Pinpoint the cell where the given text exists, returning its [X, Y] midpoint coordinate. 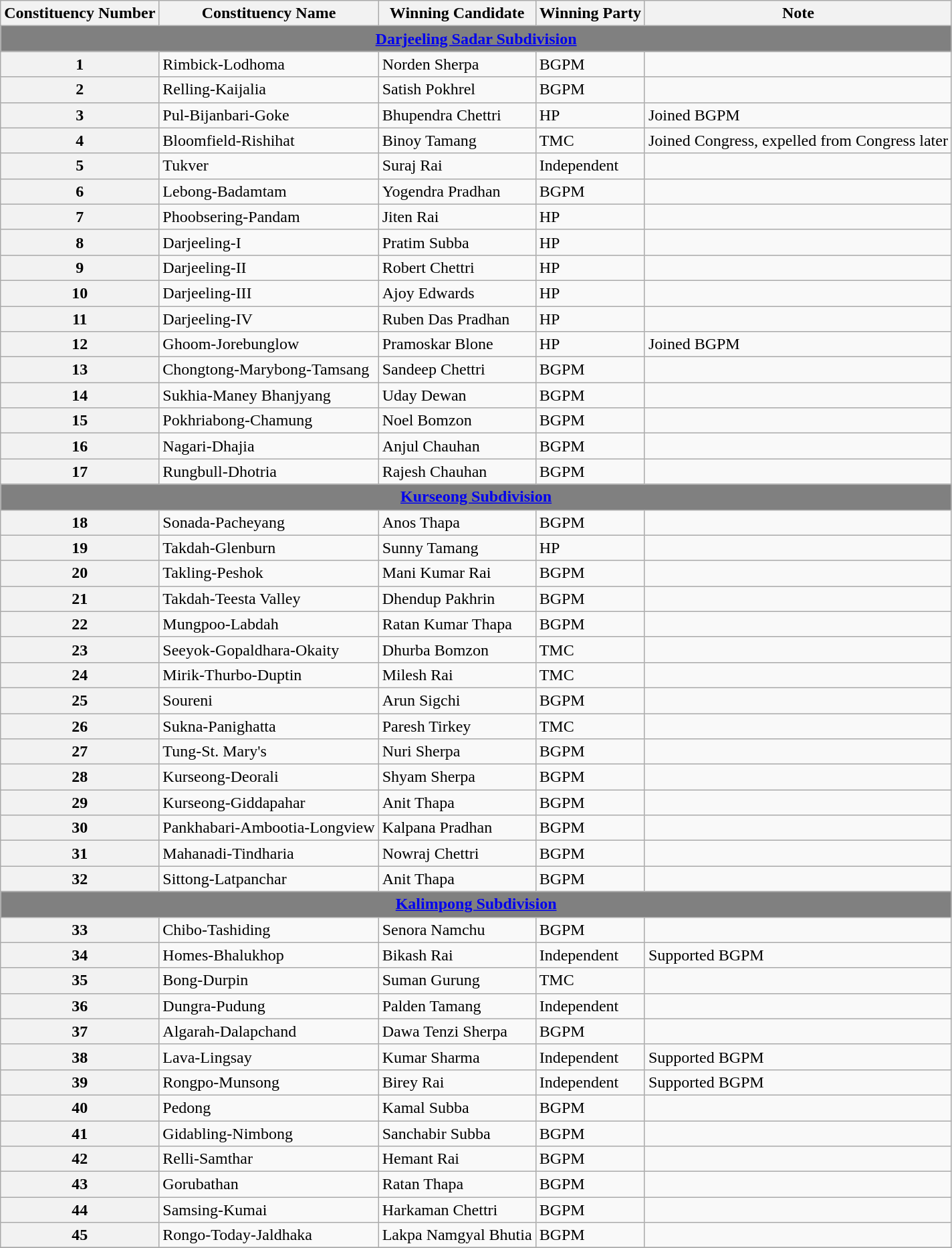
Kalimpong Subdivision [476, 904]
33 [80, 930]
Uday Dewan [457, 395]
2 [80, 90]
25 [80, 700]
29 [80, 803]
4 [80, 140]
Chibo-Tashiding [269, 930]
Binoy Tamang [457, 140]
26 [80, 726]
43 [80, 1184]
5 [80, 166]
Tukver [269, 166]
Bloomfield-Rishihat [269, 140]
Milesh Rai [457, 675]
Arun Sigchi [457, 700]
Norden Sherpa [457, 64]
Samsing-Kumai [269, 1210]
Takdah-Teesta Valley [269, 599]
Jiten Rai [457, 217]
Bikash Rai [457, 955]
Rungbull-Dhotria [269, 472]
42 [80, 1159]
Sandeep Chettri [457, 370]
Sukhia-Maney Bhanjyang [269, 395]
28 [80, 777]
Nagari-Dhajia [269, 446]
11 [80, 319]
Dhurba Bomzon [457, 649]
1 [80, 64]
Joined Congress, expelled from Congress later [798, 140]
Satish Pokhrel [457, 90]
Homes-Bhalukhop [269, 955]
Ratan Kumar Thapa [457, 624]
Noel Bomzon [457, 421]
Kurseong-Giddapahar [269, 803]
Shyam Sherpa [457, 777]
Anjul Chauhan [457, 446]
Mirik-Thurbo-Duptin [269, 675]
39 [80, 1082]
Darjeeling-I [269, 242]
34 [80, 955]
Lakpa Namgyal Bhutia [457, 1235]
19 [80, 548]
Paresh Tirkey [457, 726]
Constituency Name [269, 13]
Ajoy Edwards [457, 293]
27 [80, 752]
Darjeeling-II [269, 268]
Sittong-Latpanchar [269, 879]
22 [80, 624]
Ruben Das Pradhan [457, 319]
Palden Tamang [457, 1006]
Lebong-Badamtam [269, 191]
Hemant Rai [457, 1159]
Chongtong-Marybong-Tamsang [269, 370]
Sonada-Pacheyang [269, 522]
Darjeeling-III [269, 293]
Rajesh Chauhan [457, 472]
Gidabling-Nimbong [269, 1134]
Senora Namchu [457, 930]
Rimbick-Lodhoma [269, 64]
Dungra-Pudung [269, 1006]
35 [80, 980]
15 [80, 421]
Pedong [269, 1108]
Pokhriabong-Chamung [269, 421]
Bong-Durpin [269, 980]
8 [80, 242]
Mungpoo-Labdah [269, 624]
Takling-Peshok [269, 573]
Winning Candidate [457, 13]
Harkaman Chettri [457, 1210]
24 [80, 675]
23 [80, 649]
41 [80, 1134]
Relling-Kaijalia [269, 90]
Ghoom-Jorebunglow [269, 344]
31 [80, 853]
Mani Kumar Rai [457, 573]
Pratim Subba [457, 242]
Nowraj Chettri [457, 853]
16 [80, 446]
Rongpo-Munsong [269, 1082]
Gorubathan [269, 1184]
Mahanadi-Tindharia [269, 853]
Winning Party [590, 13]
10 [80, 293]
Dawa Tenzi Sherpa [457, 1031]
Tung-St. Mary's [269, 752]
Kurseong-Deorali [269, 777]
3 [80, 115]
Robert Chettri [457, 268]
Nuri Sherpa [457, 752]
Ratan Thapa [457, 1184]
Darjeeling-IV [269, 319]
Rongo-Today-Jaldhaka [269, 1235]
20 [80, 573]
Birey Rai [457, 1082]
Soureni [269, 700]
6 [80, 191]
14 [80, 395]
44 [80, 1210]
37 [80, 1031]
Note [798, 13]
Bhupendra Chettri [457, 115]
Pankhabari-Ambootia-Longview [269, 828]
Takdah-Glenburn [269, 548]
30 [80, 828]
Suraj Rai [457, 166]
36 [80, 1006]
Kurseong Subdivision [476, 497]
7 [80, 217]
Pramoskar Blone [457, 344]
Suman Gurung [457, 980]
Seeyok-Gopaldhara-Okaity [269, 649]
12 [80, 344]
Kumar Sharma [457, 1057]
Pul-Bijanbari-Goke [269, 115]
40 [80, 1108]
Relli-Samthar [269, 1159]
Dhendup Pakhrin [457, 599]
Algarah-Dalapchand [269, 1031]
Sukna-Panighatta [269, 726]
Phoobsering-Pandam [269, 217]
17 [80, 472]
Lava-Lingsay [269, 1057]
Kamal Subba [457, 1108]
Darjeeling Sadar Subdivision [476, 39]
21 [80, 599]
38 [80, 1057]
Yogendra Pradhan [457, 191]
Kalpana Pradhan [457, 828]
Sunny Tamang [457, 548]
Anos Thapa [457, 522]
13 [80, 370]
18 [80, 522]
9 [80, 268]
Sanchabir Subba [457, 1134]
Constituency Number [80, 13]
45 [80, 1235]
32 [80, 879]
